Pinpoint the cell where the given text exists, returning its (x, y) midpoint coordinate. 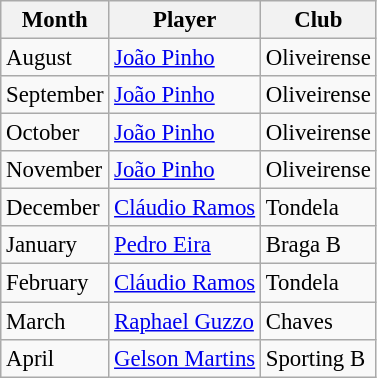
October (55, 133)
December (55, 208)
Player (185, 20)
March (55, 321)
August (55, 58)
Raphael Guzzo (185, 321)
April (55, 358)
Chaves (318, 321)
Month (55, 20)
Gelson Martins (185, 358)
January (55, 245)
Sporting B (318, 358)
Braga B (318, 245)
September (55, 95)
Club (318, 20)
Pedro Eira (185, 245)
November (55, 170)
February (55, 283)
